Extract the (X, Y) coordinate from the center of the cell holding the provided text.  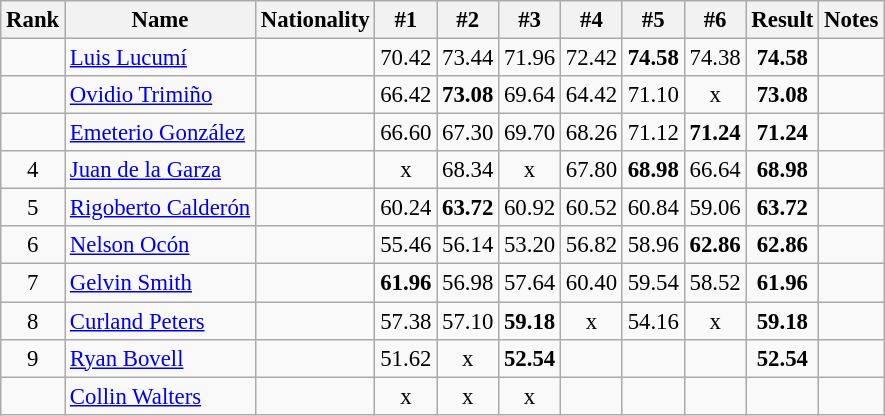
9 (33, 358)
69.70 (530, 133)
55.46 (406, 245)
60.24 (406, 208)
70.42 (406, 58)
57.10 (468, 321)
#2 (468, 20)
68.34 (468, 170)
57.64 (530, 283)
53.20 (530, 245)
56.82 (591, 245)
56.14 (468, 245)
Curland Peters (160, 321)
Notes (852, 20)
54.16 (653, 321)
Ryan Bovell (160, 358)
66.60 (406, 133)
60.40 (591, 283)
72.42 (591, 58)
Luis Lucumí (160, 58)
60.84 (653, 208)
#5 (653, 20)
Emeterio González (160, 133)
Rigoberto Calderón (160, 208)
56.98 (468, 283)
73.44 (468, 58)
69.64 (530, 95)
59.06 (715, 208)
Nationality (314, 20)
5 (33, 208)
4 (33, 170)
Rank (33, 20)
68.26 (591, 133)
58.96 (653, 245)
8 (33, 321)
Name (160, 20)
59.54 (653, 283)
66.42 (406, 95)
60.52 (591, 208)
66.64 (715, 170)
Result (782, 20)
57.38 (406, 321)
71.12 (653, 133)
#4 (591, 20)
#1 (406, 20)
Nelson Ocón (160, 245)
67.30 (468, 133)
74.38 (715, 58)
60.92 (530, 208)
#6 (715, 20)
6 (33, 245)
#3 (530, 20)
Collin Walters (160, 396)
58.52 (715, 283)
71.96 (530, 58)
Juan de la Garza (160, 170)
71.10 (653, 95)
Gelvin Smith (160, 283)
51.62 (406, 358)
7 (33, 283)
64.42 (591, 95)
Ovidio Trimiño (160, 95)
67.80 (591, 170)
